Locate the cell with the specified text and output its (x, y) center coordinate. 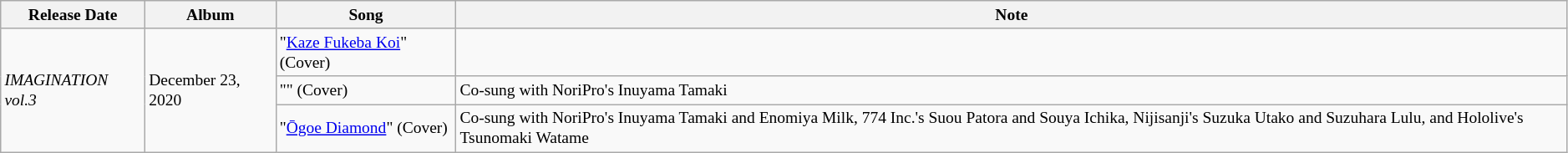
"Kaze Fukeba Koi" (Cover) (366, 52)
Release Date (74, 15)
Co-sung with NoriPro's Inuyama Tamaki (1012, 90)
IMAGINATION vol.3 (74, 90)
Note (1012, 15)
Song (366, 15)
December 23, 2020 (211, 90)
"Ōgoe Diamond" (Cover) (366, 129)
Album (211, 15)
"" (Cover) (366, 90)
